Output the [X, Y] coordinate of the center of the cell containing the given text.  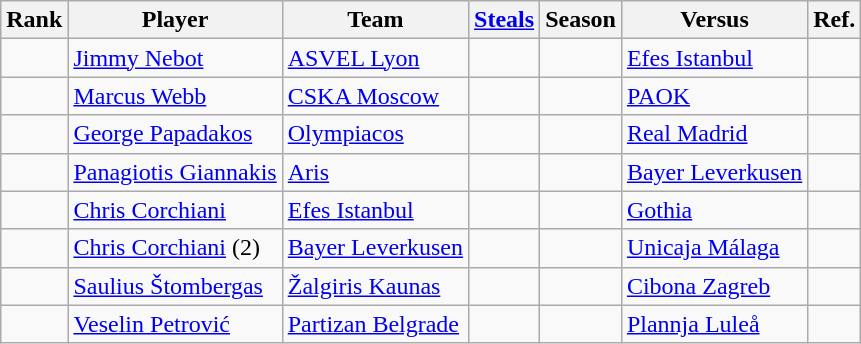
Ref. [834, 20]
Chris Corchiani (2) [175, 248]
Saulius Štombergas [175, 286]
PAOK [714, 96]
Plannja Luleå [714, 324]
CSKA Moscow [375, 96]
Chris Corchiani [175, 210]
Marcus Webb [175, 96]
Versus [714, 20]
Rank [34, 20]
ASVEL Lyon [375, 58]
Season [581, 20]
Panagiotis Giannakis [175, 172]
Gothia [714, 210]
Partizan Belgrade [375, 324]
Aris [375, 172]
Steals [504, 20]
Jimmy Nebot [175, 58]
Player [175, 20]
Žalgiris Kaunas [375, 286]
Real Madrid [714, 134]
Team [375, 20]
Unicaja Málaga [714, 248]
George Papadakos [175, 134]
Cibona Zagreb [714, 286]
Veselin Petrović [175, 324]
Olympiacos [375, 134]
